Extract the (X, Y) coordinate from the center of the cell holding the provided text.  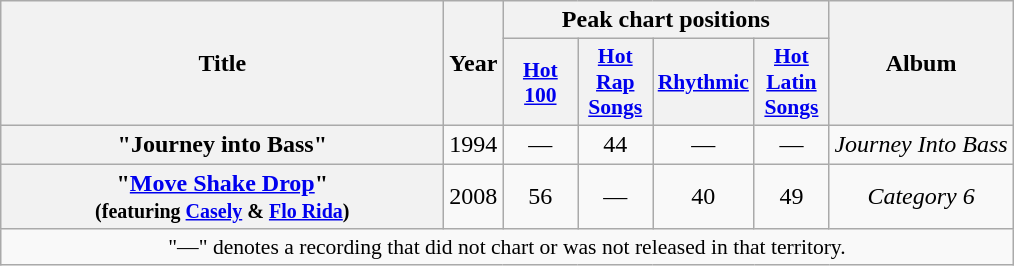
"Journey into Bass" (222, 144)
56 (540, 196)
Peak chart positions (666, 20)
Rhythmic (704, 82)
Album (921, 64)
Journey Into Bass (921, 144)
49 (792, 196)
44 (616, 144)
Hot 100 (540, 82)
1994 (474, 144)
Category 6 (921, 196)
"Move Shake Drop"(featuring Casely & Flo Rida) (222, 196)
Title (222, 64)
"—" denotes a recording that did not chart or was not released in that territory. (507, 247)
40 (704, 196)
2008 (474, 196)
Hot Rap Songs (616, 82)
Year (474, 64)
Hot Latin Songs (792, 82)
